Find where the given text appears and provide that cell's center as [X, Y] coordinate. 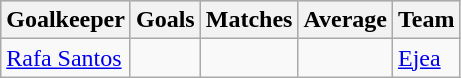
Matches [249, 20]
Ejea [426, 58]
Team [426, 20]
Goalkeeper [66, 20]
Rafa Santos [66, 58]
Goals [165, 20]
Average [346, 20]
